Detect which cell encompasses the target text, then output its (X, Y) center coordinate. 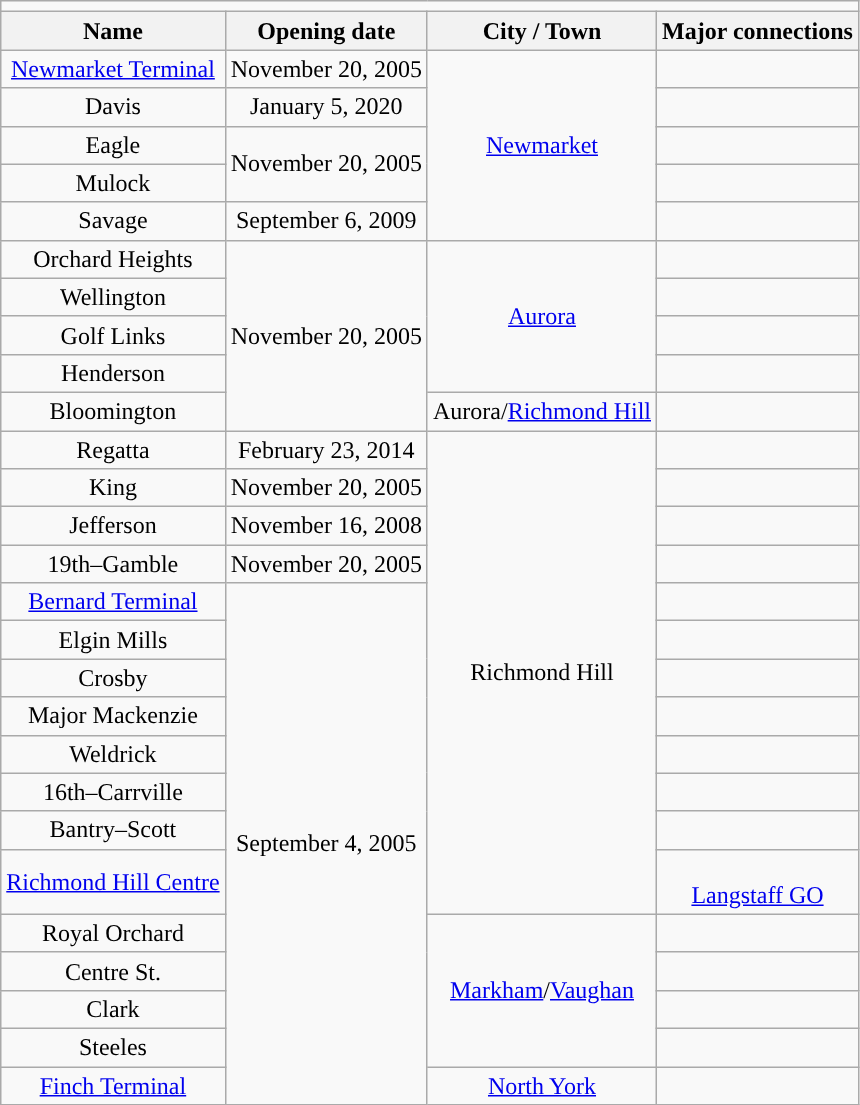
Aurora (542, 316)
Finch Terminal (113, 1085)
Savage (113, 221)
Weldrick (113, 754)
November 16, 2008 (326, 526)
Elgin Mills (113, 640)
Bernard Terminal (113, 602)
Steeles (113, 1047)
Regatta (113, 449)
King (113, 488)
Clark (113, 1009)
Major Mackenzie (113, 716)
Henderson (113, 373)
Crosby (113, 678)
Langstaff GO (758, 882)
Newmarket (542, 145)
Wellington (113, 297)
February 23, 2014 (326, 449)
Major connections (758, 31)
Opening date (326, 31)
Name (113, 31)
16th–Carrville (113, 792)
City / Town (542, 31)
Royal Orchard (113, 933)
Eagle (113, 145)
Davis (113, 107)
Markham/Vaughan (542, 990)
September 6, 2009 (326, 221)
Mulock (113, 183)
19th–Gamble (113, 564)
Jefferson (113, 526)
Orchard Heights (113, 259)
Newmarket Terminal (113, 69)
January 5, 2020 (326, 107)
Centre St. (113, 971)
Richmond Hill (542, 672)
Bloomington (113, 411)
Aurora/Richmond Hill (542, 411)
Bantry–Scott (113, 830)
Golf Links (113, 335)
September 4, 2005 (326, 844)
North York (542, 1085)
Richmond Hill Centre (113, 882)
